Extract the [X, Y] coordinate from the center of the cell holding the provided text.  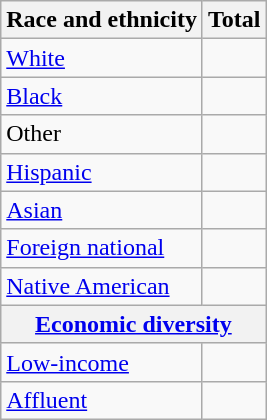
Asian [102, 210]
White [102, 58]
Black [102, 96]
Total [234, 20]
Hispanic [102, 172]
Affluent [102, 400]
Other [102, 134]
Race and ethnicity [102, 20]
Foreign national [102, 248]
Low-income [102, 362]
Economic diversity [134, 324]
Native American [102, 286]
